For the text-containing cell, return its midpoint in (X, Y) coordinate format. 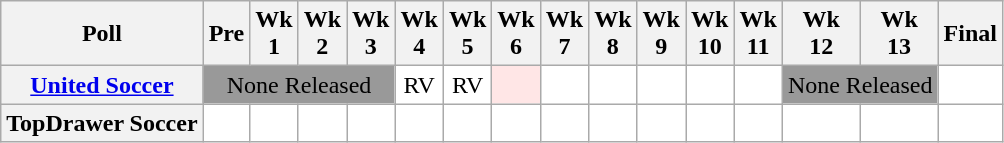
Wk12 (821, 34)
Final (970, 34)
Wk10 (710, 34)
Poll (102, 34)
Wk9 (661, 34)
Wk6 (516, 34)
Wk3 (371, 34)
Wk11 (758, 34)
Wk7 (564, 34)
Wk5 (467, 34)
United Soccer (102, 85)
Wk8 (613, 34)
Wk13 (899, 34)
Pre (226, 34)
Wk2 (322, 34)
TopDrawer Soccer (102, 123)
Wk1 (274, 34)
Wk4 (419, 34)
